Return (x, y) of the center of cell containing provided text 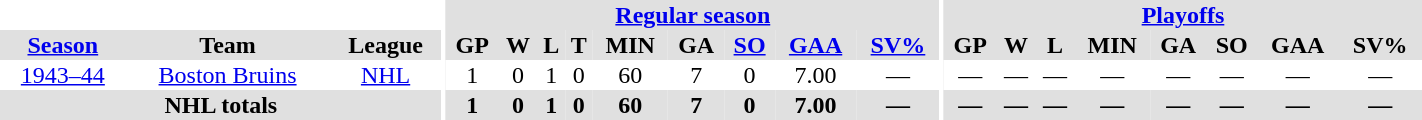
1943–44 (63, 75)
Regular season (693, 15)
Playoffs (1183, 15)
Team (228, 45)
NHL totals (221, 105)
NHL (385, 75)
League (385, 45)
Boston Bruins (228, 75)
T (578, 45)
Season (63, 45)
